Determine the [x, y] coordinate at the center of the cell enclosing the given text.  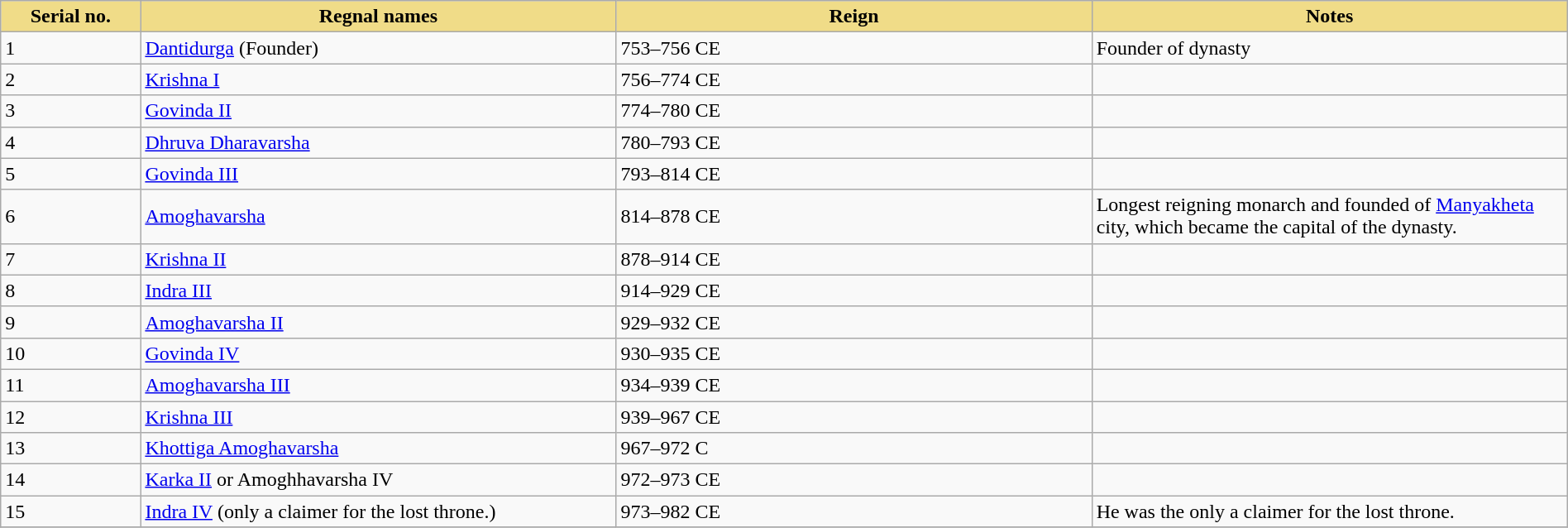
Reign [853, 17]
934–939 CE [853, 385]
10 [71, 353]
Khottiga Amoghavarsha [379, 449]
930–935 CE [853, 353]
793–814 CE [853, 174]
15 [71, 511]
929–932 CE [853, 322]
Amoghavarsha [379, 217]
753–756 CE [853, 48]
814–878 CE [853, 217]
Indra IV (only a claimer for the lost throne.) [379, 511]
780–793 CE [853, 142]
11 [71, 385]
Founder of dynasty [1330, 48]
Amoghavarsha II [379, 322]
Indra III [379, 290]
6 [71, 217]
2 [71, 79]
939–967 CE [853, 416]
Krishna III [379, 416]
3 [71, 111]
Karka II or Amoghhavarsha IV [379, 480]
972–973 CE [853, 480]
Regnal names [379, 17]
967–972 C [853, 449]
8 [71, 290]
7 [71, 259]
Govinda III [379, 174]
1 [71, 48]
Krishna I [379, 79]
12 [71, 416]
Amoghavarsha III [379, 385]
Dhruva Dharavarsha [379, 142]
Longest reigning monarch and founded of Manyakheta city, which became the capital of the dynasty. [1330, 217]
5 [71, 174]
9 [71, 322]
973–982 CE [853, 511]
He was the only a claimer for the lost throne. [1330, 511]
756–774 CE [853, 79]
Serial no. [71, 17]
14 [71, 480]
Dantidurga (Founder) [379, 48]
914–929 CE [853, 290]
878–914 CE [853, 259]
Notes [1330, 17]
13 [71, 449]
774–780 CE [853, 111]
Govinda II [379, 111]
Govinda IV [379, 353]
Krishna II [379, 259]
4 [71, 142]
